Return the [X, Y] coordinate for the center point of the cell that contains the specified text.  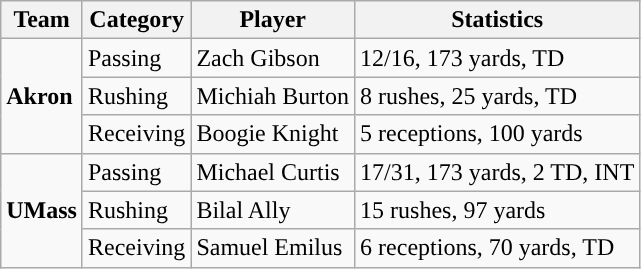
Samuel Emilus [273, 248]
12/16, 173 yards, TD [498, 58]
Michael Curtis [273, 172]
Boogie Knight [273, 134]
Player [273, 20]
8 rushes, 25 yards, TD [498, 96]
15 rushes, 97 yards [498, 210]
Akron [42, 96]
Statistics [498, 20]
6 receptions, 70 yards, TD [498, 248]
Zach Gibson [273, 58]
Category [136, 20]
UMass [42, 210]
Bilal Ally [273, 210]
5 receptions, 100 yards [498, 134]
17/31, 173 yards, 2 TD, INT [498, 172]
Team [42, 20]
Michiah Burton [273, 96]
